Search for the cell housing the specified text and yield its (X, Y) center coordinate. 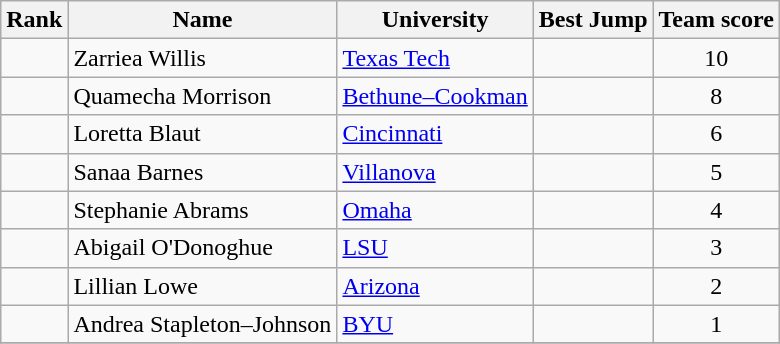
Rank (34, 20)
LSU (435, 248)
3 (716, 248)
Best Jump (593, 20)
Stephanie Abrams (202, 210)
6 (716, 134)
Andrea Stapleton–Johnson (202, 324)
Quamecha Morrison (202, 96)
5 (716, 172)
8 (716, 96)
Loretta Blaut (202, 134)
2 (716, 286)
Villanova (435, 172)
University (435, 20)
Zarriea Willis (202, 58)
4 (716, 210)
Bethune–Cookman (435, 96)
1 (716, 324)
Cincinnati (435, 134)
Abigail O'Donoghue (202, 248)
BYU (435, 324)
Texas Tech (435, 58)
Name (202, 20)
Omaha (435, 210)
Sanaa Barnes (202, 172)
10 (716, 58)
Team score (716, 20)
Arizona (435, 286)
Lillian Lowe (202, 286)
